Detect which cell encompasses the target text, then output its [x, y] center coordinate. 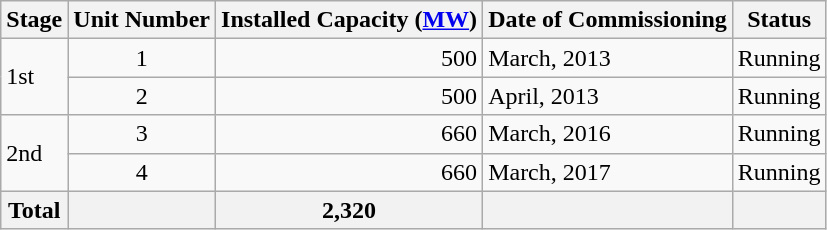
Installed Capacity (MW) [350, 20]
April, 2013 [608, 96]
4 [142, 172]
1st [34, 77]
Unit Number [142, 20]
Stage [34, 20]
March, 2016 [608, 134]
March, 2013 [608, 58]
Status [779, 20]
Date of Commissioning [608, 20]
2nd [34, 153]
1 [142, 58]
Total [34, 210]
2 [142, 96]
March, 2017 [608, 172]
3 [142, 134]
2,320 [350, 210]
